Output the [X, Y] coordinate of the center of the cell containing the given text.  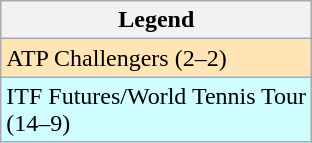
Legend [156, 20]
ITF Futures/World Tennis Tour (14–9) [156, 110]
ATP Challengers (2–2) [156, 58]
